Scan for the cell matching the given text and deliver its [x, y] coordinate at center. 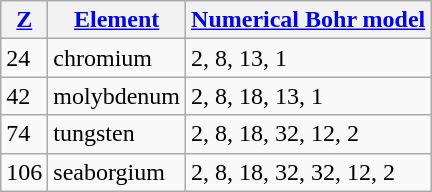
24 [24, 58]
2, 8, 18, 32, 32, 12, 2 [308, 172]
chromium [117, 58]
106 [24, 172]
2, 8, 13, 1 [308, 58]
seaborgium [117, 172]
Z [24, 20]
Element [117, 20]
2, 8, 18, 13, 1 [308, 96]
tungsten [117, 134]
molybdenum [117, 96]
2, 8, 18, 32, 12, 2 [308, 134]
42 [24, 96]
Numerical Bohr model [308, 20]
74 [24, 134]
